Output the [x, y] coordinate of the center of the cell containing the given text.  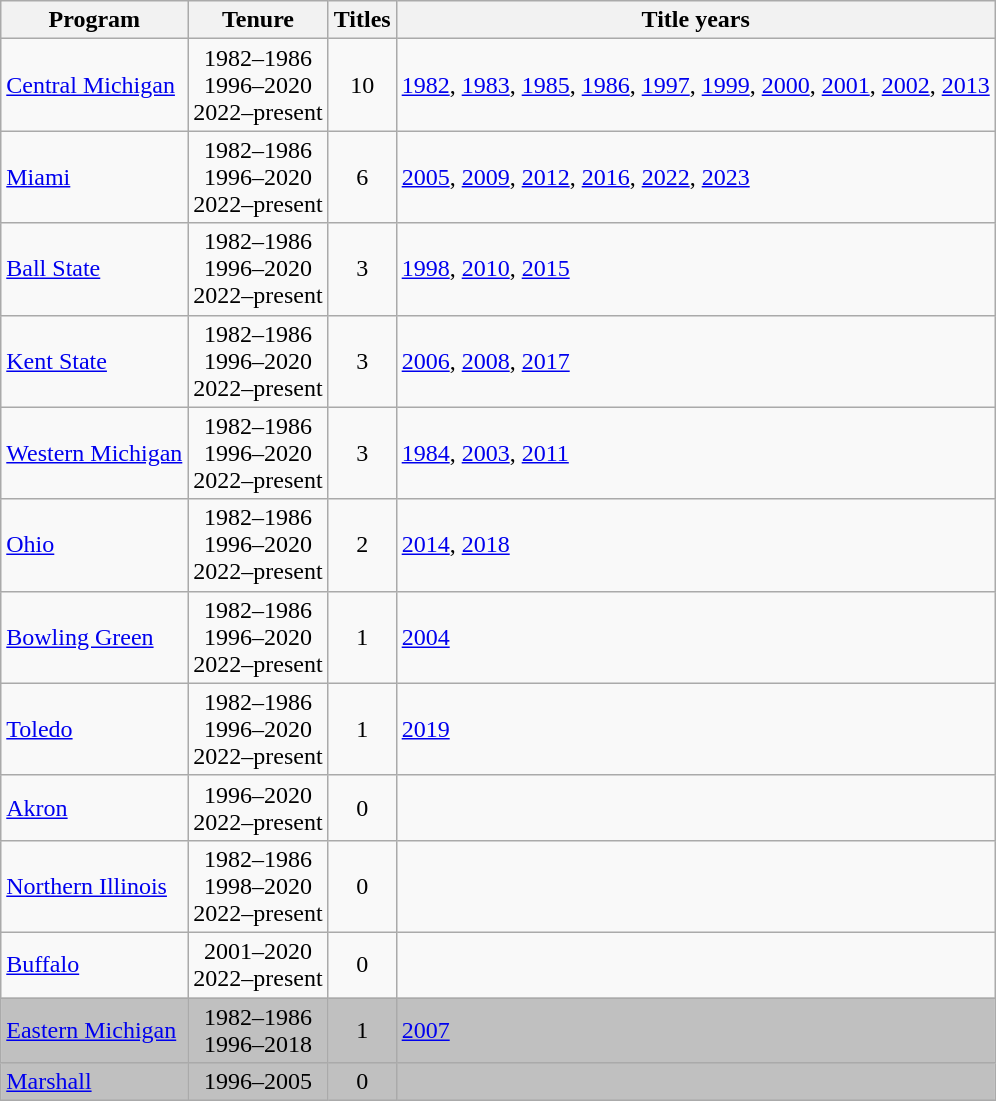
2007 [696, 1030]
1982–19861998–20202022–present [258, 886]
2006, 2008, 2017 [696, 361]
2 [362, 545]
2001–20202022–present [258, 964]
Akron [94, 808]
10 [362, 85]
1996–20202022–present [258, 808]
1982, 1983, 1985, 1986, 1997, 1999, 2000, 2001, 2002, 2013 [696, 85]
6 [362, 177]
1984, 2003, 2011 [696, 453]
Title years [696, 20]
2005, 2009, 2012, 2016, 2022, 2023 [696, 177]
Toledo [94, 729]
Eastern Michigan [94, 1030]
Titles [362, 20]
1998, 2010, 2015 [696, 269]
2019 [696, 729]
Bowling Green [94, 637]
Kent State [94, 361]
Ball State [94, 269]
2014, 2018 [696, 545]
1996–2005 [258, 1082]
Buffalo [94, 964]
1982–19861996–2018 [258, 1030]
2004 [696, 637]
Tenure [258, 20]
Northern Illinois [94, 886]
Program [94, 20]
Miami [94, 177]
Western Michigan [94, 453]
Marshall [94, 1082]
Central Michigan [94, 85]
Ohio [94, 545]
